Locate the cell with the specified text and output its [x, y] center coordinate. 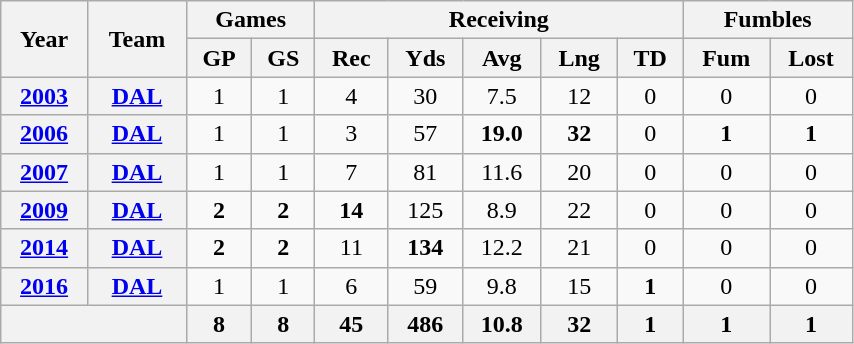
125 [426, 210]
19.0 [502, 134]
6 [352, 286]
14 [352, 210]
11.6 [502, 172]
2006 [44, 134]
22 [580, 210]
2014 [44, 248]
10.8 [502, 324]
GS [284, 58]
Games [251, 20]
30 [426, 96]
Team [136, 39]
Lng [580, 58]
Receiving [499, 20]
11 [352, 248]
9.8 [502, 286]
3 [352, 134]
TD [650, 58]
8.9 [502, 210]
4 [352, 96]
20 [580, 172]
59 [426, 286]
2009 [44, 210]
GP [220, 58]
2007 [44, 172]
Yds [426, 58]
Year [44, 39]
2003 [44, 96]
12.2 [502, 248]
45 [352, 324]
Fum [726, 58]
21 [580, 248]
15 [580, 286]
7.5 [502, 96]
12 [580, 96]
81 [426, 172]
486 [426, 324]
Lost [812, 58]
134 [426, 248]
Fumbles [768, 20]
57 [426, 134]
7 [352, 172]
2016 [44, 286]
Avg [502, 58]
Rec [352, 58]
